Scan for the cell matching the given text and deliver its [x, y] coordinate at center. 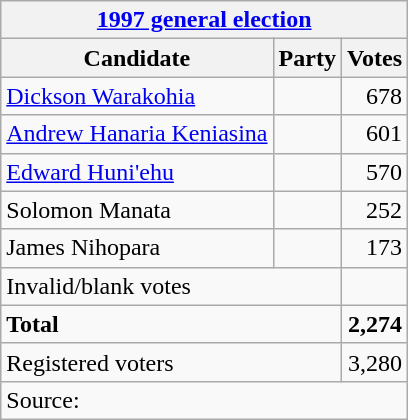
Dickson Warakohia [137, 96]
3,280 [374, 362]
Invalid/blank votes [172, 286]
James Nihopara [137, 248]
601 [374, 134]
Total [172, 324]
252 [374, 210]
Source: [204, 400]
678 [374, 96]
Party [307, 58]
Andrew Hanaria Keniasina [137, 134]
Registered voters [172, 362]
Solomon Manata [137, 210]
Edward Huni'ehu [137, 172]
570 [374, 172]
Votes [374, 58]
2,274 [374, 324]
1997 general election [204, 20]
173 [374, 248]
Candidate [137, 58]
